From the cell containing the given text, extract its center point as [x, y] coordinate. 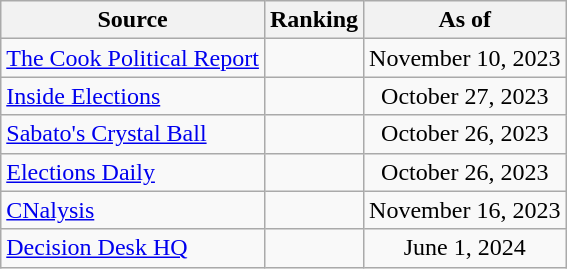
June 1, 2024 [465, 248]
November 10, 2023 [465, 58]
Source [133, 20]
Ranking [314, 20]
As of [465, 20]
Sabato's Crystal Ball [133, 134]
Decision Desk HQ [133, 248]
CNalysis [133, 210]
Elections Daily [133, 172]
October 27, 2023 [465, 96]
Inside Elections [133, 96]
The Cook Political Report [133, 58]
November 16, 2023 [465, 210]
